Identify which cell holds the provided text, then report its [x, y] central coordinate. 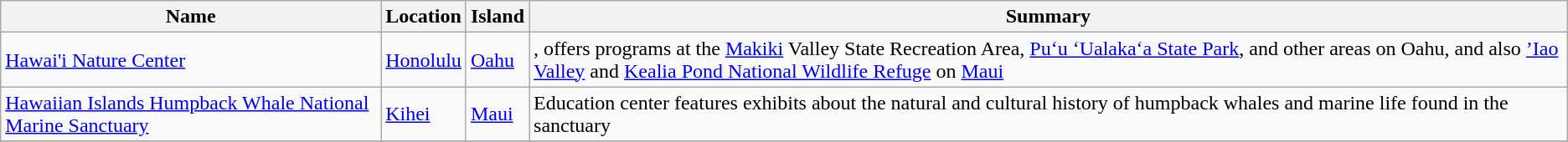
Island [498, 17]
Maui [498, 114]
Education center features exhibits about the natural and cultural history of humpback whales and marine life found in the sanctuary [1049, 114]
Hawai'i Nature Center [191, 60]
Summary [1049, 17]
Kihei [424, 114]
Hawaiian Islands Humpback Whale National Marine Sanctuary [191, 114]
Oahu [498, 60]
Location [424, 17]
Honolulu [424, 60]
Name [191, 17]
